Return (X, Y) of the center of cell containing provided text 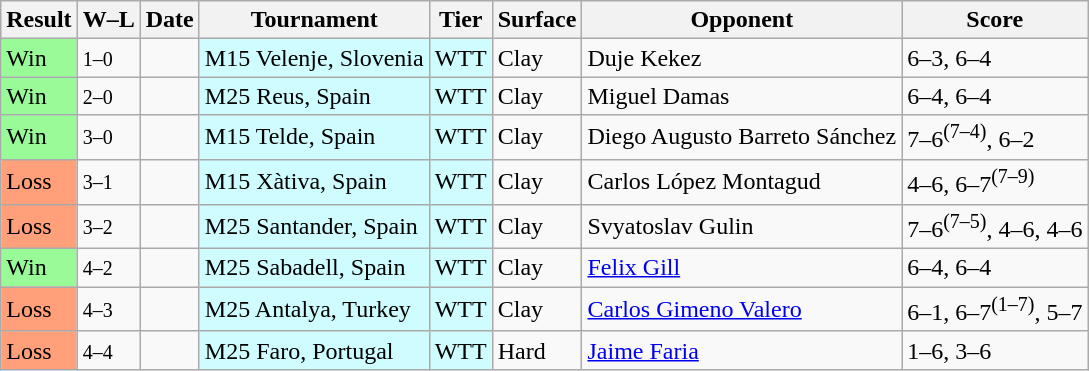
M15 Velenje, Slovenia (314, 58)
6–3, 6–4 (995, 58)
4–4 (108, 350)
Jaime Faria (742, 350)
Tier (460, 20)
M25 Antalya, Turkey (314, 310)
Miguel Damas (742, 96)
3–2 (108, 226)
Svyatoslav Gulin (742, 226)
W–L (108, 20)
6–1, 6–7(1–7), 5–7 (995, 310)
Result (39, 20)
Score (995, 20)
4–3 (108, 310)
M15 Xàtiva, Spain (314, 182)
1–6, 3–6 (995, 350)
M15 Telde, Spain (314, 138)
Surface (537, 20)
4–2 (108, 268)
Carlos López Montagud (742, 182)
M25 Reus, Spain (314, 96)
3–1 (108, 182)
M25 Faro, Portugal (314, 350)
Duje Kekez (742, 58)
7–6(7–4), 6–2 (995, 138)
7–6(7–5), 4–6, 4–6 (995, 226)
Date (170, 20)
Tournament (314, 20)
1–0 (108, 58)
M25 Sabadell, Spain (314, 268)
4–6, 6–7(7–9) (995, 182)
2–0 (108, 96)
M25 Santander, Spain (314, 226)
Hard (537, 350)
Opponent (742, 20)
3–0 (108, 138)
Carlos Gimeno Valero (742, 310)
Diego Augusto Barreto Sánchez (742, 138)
Felix Gill (742, 268)
